Capture the cell that displays the provided text and extract its (x, y) central coordinate. 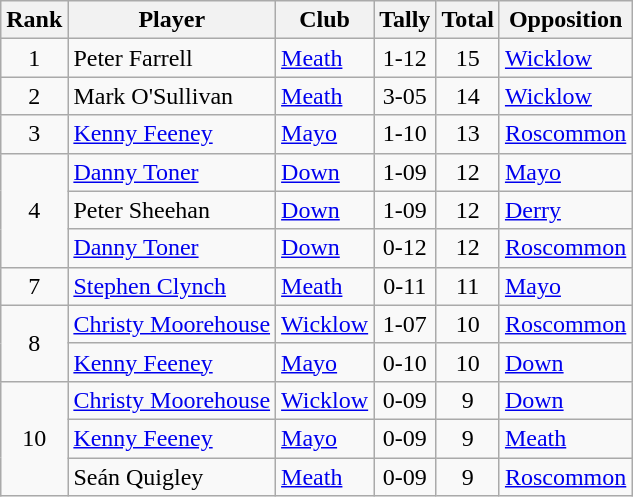
13 (468, 134)
Stephen Clynch (172, 286)
1-12 (405, 58)
Peter Sheehan (172, 210)
11 (468, 286)
Club (325, 20)
3 (34, 134)
4 (34, 210)
8 (34, 343)
14 (468, 96)
0-12 (405, 248)
Derry (565, 210)
2 (34, 96)
Peter Farrell (172, 58)
Opposition (565, 20)
Rank (34, 20)
3-05 (405, 96)
0-11 (405, 286)
Player (172, 20)
1 (34, 58)
0-10 (405, 362)
15 (468, 58)
7 (34, 286)
Mark O'Sullivan (172, 96)
Tally (405, 20)
1-07 (405, 324)
1-10 (405, 134)
Total (468, 20)
Seán Quigley (172, 477)
